Capture the cell that displays the provided text and extract its [X, Y] central coordinate. 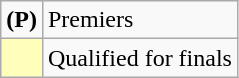
Qualified for finals [140, 58]
(P) [22, 20]
Premiers [140, 20]
